From the cell containing the given text, extract its center point as (X, Y) coordinate. 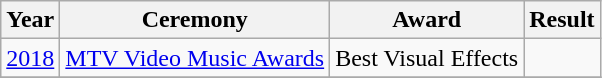
Result (562, 20)
2018 (30, 58)
Best Visual Effects (427, 58)
Year (30, 20)
Ceremony (195, 20)
Award (427, 20)
MTV Video Music Awards (195, 58)
